Scan for the cell matching the given text and deliver its [X, Y] coordinate at center. 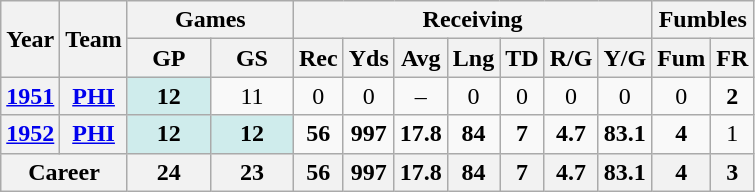
1951 [30, 96]
Games [210, 20]
Receiving [472, 20]
– [420, 96]
3 [732, 172]
Career [64, 172]
24 [168, 172]
FR [732, 58]
Avg [420, 58]
R/G [571, 58]
Team [94, 39]
Year [30, 39]
2 [732, 96]
Rec [318, 58]
Y/G [625, 58]
Yds [368, 58]
Fumbles [703, 20]
Fum [682, 58]
1952 [30, 134]
1 [732, 134]
23 [252, 172]
11 [252, 96]
GP [168, 58]
GS [252, 58]
Lng [473, 58]
TD [522, 58]
